Return the [X, Y] coordinate for the center point of the cell that contains the specified text.  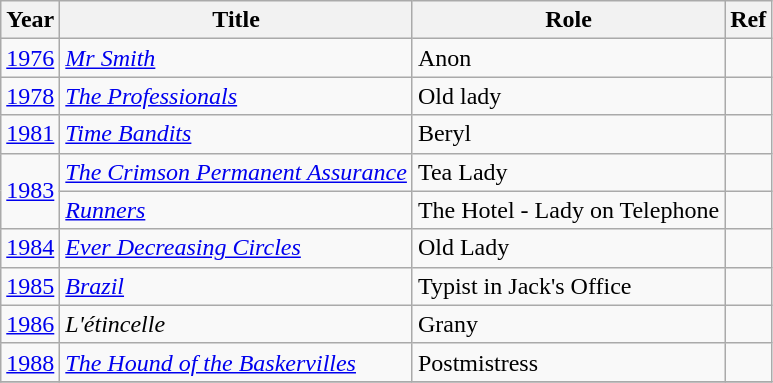
1988 [30, 362]
Title [236, 20]
Year [30, 20]
The Professionals [236, 96]
Typist in Jack's Office [568, 286]
1983 [30, 191]
Postmistress [568, 362]
1984 [30, 248]
Old Lady [568, 248]
Beryl [568, 134]
Runners [236, 210]
Mr Smith [236, 58]
Old lady [568, 96]
L'étincelle [236, 324]
1986 [30, 324]
Time Bandits [236, 134]
1976 [30, 58]
Ever Decreasing Circles [236, 248]
1985 [30, 286]
Grany [568, 324]
Ref [748, 20]
The Hotel - Lady on Telephone [568, 210]
The Hound of the Baskervilles [236, 362]
Brazil [236, 286]
1978 [30, 96]
Tea Lady [568, 172]
Anon [568, 58]
Role [568, 20]
1981 [30, 134]
The Crimson Permanent Assurance [236, 172]
